Identify which cell holds the provided text, then report its [x, y] central coordinate. 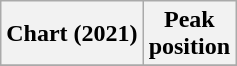
Peakposition [189, 34]
Chart (2021) [72, 34]
